Locate the cell with the specified text and output its [X, Y] center coordinate. 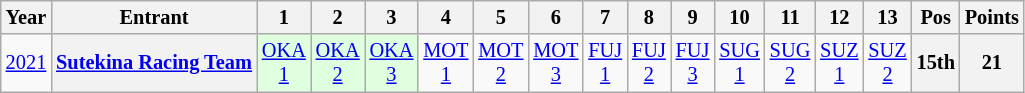
6 [556, 17]
15th [936, 63]
10 [739, 17]
13 [887, 17]
MOT1 [446, 63]
9 [693, 17]
MOT3 [556, 63]
21 [992, 63]
OKA3 [392, 63]
12 [839, 17]
MOT2 [500, 63]
SUG2 [790, 63]
11 [790, 17]
OKA2 [338, 63]
FUJ2 [649, 63]
8 [649, 17]
SUZ2 [887, 63]
1 [284, 17]
5 [500, 17]
FUJ1 [605, 63]
Year [26, 17]
3 [392, 17]
2 [338, 17]
4 [446, 17]
Points [992, 17]
Entrant [154, 17]
2021 [26, 63]
OKA1 [284, 63]
Pos [936, 17]
SUZ1 [839, 63]
Sutekina Racing Team [154, 63]
SUG1 [739, 63]
FUJ3 [693, 63]
7 [605, 17]
